Scan for the cell matching the given text and deliver its (x, y) coordinate at center. 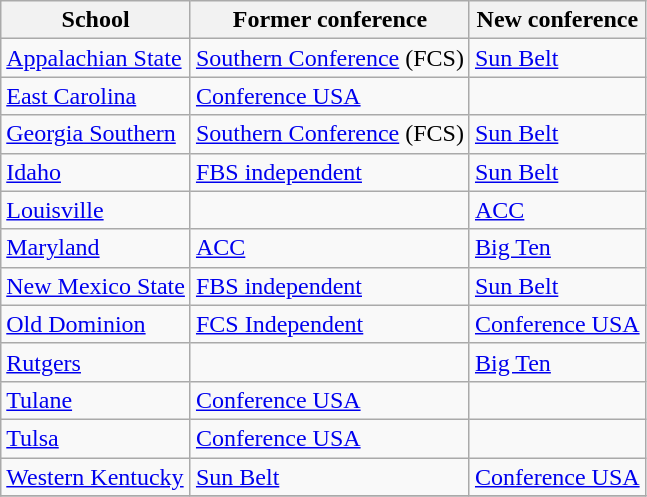
Tulsa (96, 438)
Appalachian State (96, 58)
School (96, 20)
Old Dominion (96, 324)
Tulane (96, 400)
New conference (557, 20)
New Mexico State (96, 286)
FCS Independent (330, 324)
Rutgers (96, 362)
Idaho (96, 172)
Maryland (96, 248)
Georgia Southern (96, 134)
East Carolina (96, 96)
Western Kentucky (96, 477)
Former conference (330, 20)
Louisville (96, 210)
